Return the [X, Y] coordinate for the center point of the cell that contains the specified text.  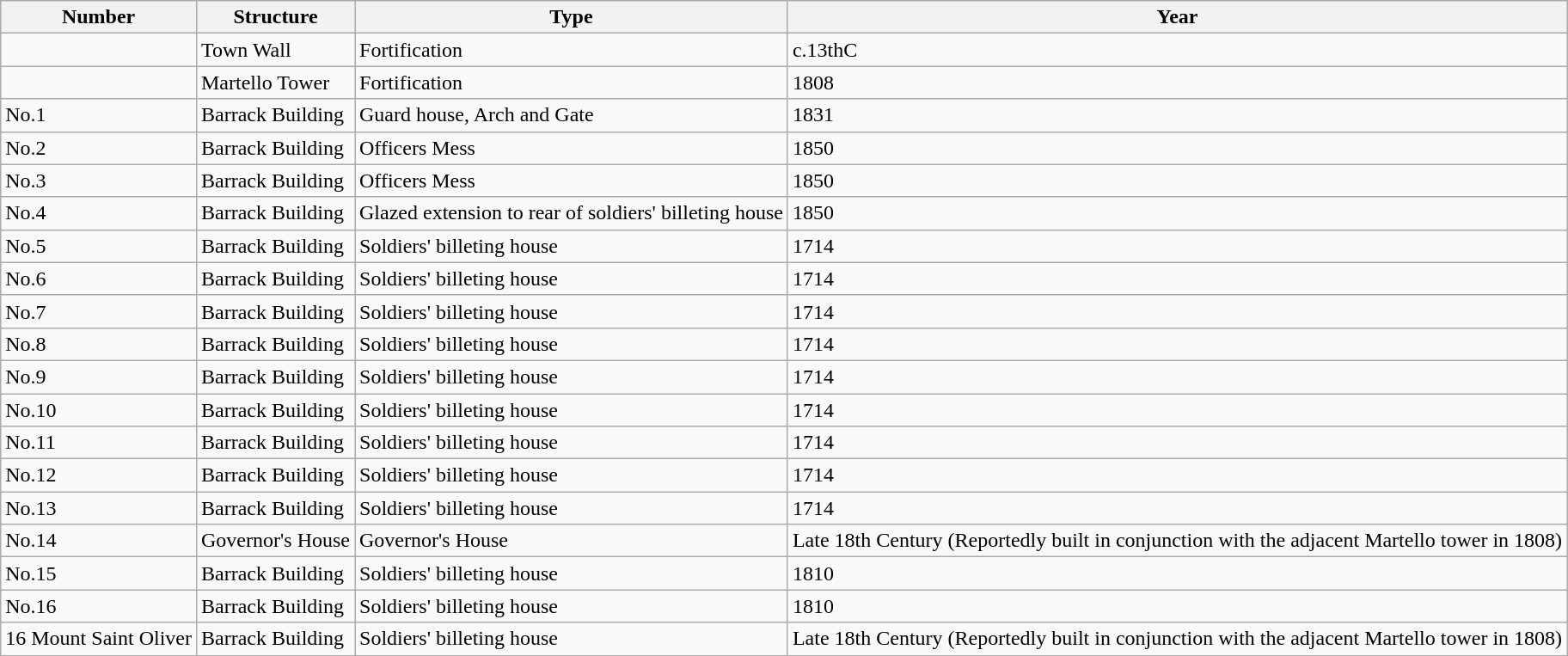
No.8 [99, 344]
No.6 [99, 279]
No.14 [99, 541]
Town Wall [275, 50]
No.12 [99, 475]
Number [99, 17]
No.5 [99, 246]
Guard house, Arch and Gate [571, 115]
No.10 [99, 410]
Structure [275, 17]
No.9 [99, 377]
1831 [1177, 115]
c.13thC [1177, 50]
Type [571, 17]
No.7 [99, 311]
No.2 [99, 148]
1808 [1177, 83]
No.1 [99, 115]
No.11 [99, 443]
Year [1177, 17]
16 Mount Saint Oliver [99, 639]
No.4 [99, 213]
No.15 [99, 573]
No.3 [99, 181]
Martello Tower [275, 83]
Glazed extension to rear of soldiers' billeting house [571, 213]
No.16 [99, 606]
No.13 [99, 508]
